Find where the given text appears and provide that cell's center as [x, y] coordinate. 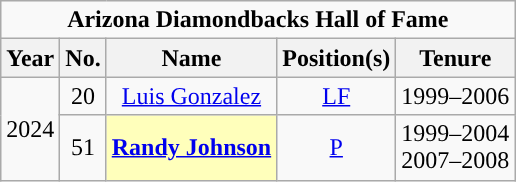
20 [83, 96]
Name [191, 58]
Tenure [456, 58]
P [336, 148]
1999–20042007–2008 [456, 148]
1999–2006 [456, 96]
Randy Johnson [191, 148]
Luis Gonzalez [191, 96]
Year [30, 58]
Position(s) [336, 58]
Arizona Diamondbacks Hall of Fame [258, 20]
2024 [30, 128]
No. [83, 58]
51 [83, 148]
LF [336, 96]
